For the text-containing cell, return its midpoint in [x, y] coordinate format. 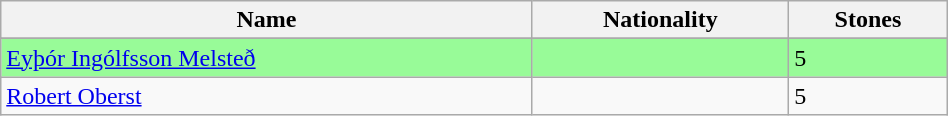
Name [266, 20]
Robert Oberst [266, 96]
Nationality [660, 20]
Stones [868, 20]
Eyþór Ingólfsson Melsteð [266, 58]
